Capture the cell that displays the provided text and extract its [x, y] central coordinate. 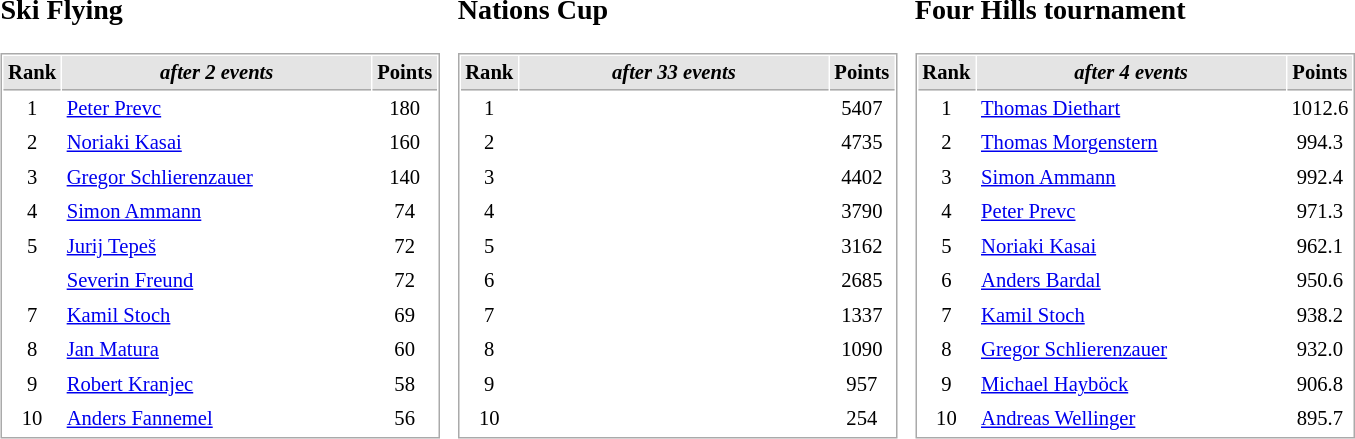
1337 [862, 316]
962.1 [1320, 248]
60 [405, 350]
950.6 [1320, 282]
Jan Matura [216, 350]
after 33 events [674, 74]
4402 [862, 178]
Anders Fannemel [216, 420]
Anders Bardal [1132, 282]
3790 [862, 212]
180 [405, 110]
906.8 [1320, 386]
140 [405, 178]
5407 [862, 110]
after 2 events [216, 74]
Thomas Morgenstern [1132, 144]
Robert Kranjec [216, 386]
895.7 [1320, 420]
Thomas Diethart [1132, 110]
938.2 [1320, 316]
992.4 [1320, 178]
after 4 events [1132, 74]
932.0 [1320, 350]
74 [405, 212]
1090 [862, 350]
Michael Hayböck [1132, 386]
994.3 [1320, 144]
69 [405, 316]
957 [862, 386]
Andreas Wellinger [1132, 420]
3162 [862, 248]
Severin Freund [216, 282]
Jurij Tepeš [216, 248]
58 [405, 386]
2685 [862, 282]
160 [405, 144]
56 [405, 420]
1012.6 [1320, 110]
254 [862, 420]
4735 [862, 144]
971.3 [1320, 212]
